Extract the (x, y) coordinate from the center of the cell holding the provided text.  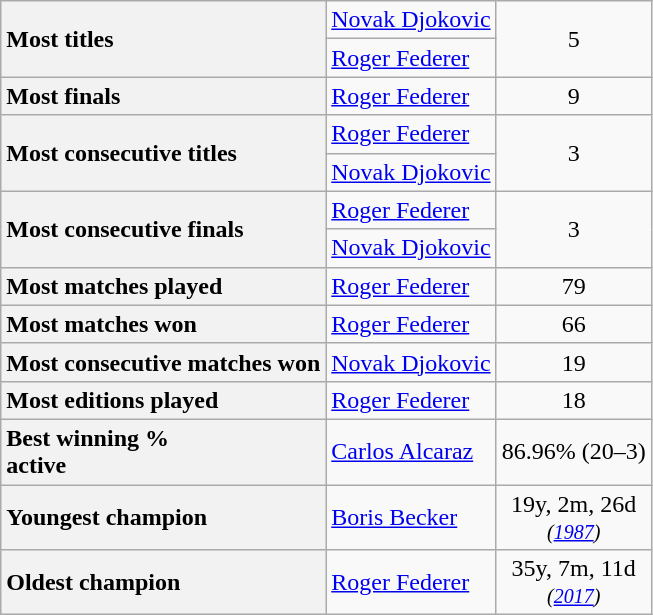
19y, 2m, 26d(1987) (574, 516)
5 (574, 39)
Most consecutive matches won (164, 362)
86.96% (20–3) (574, 452)
35y, 7m, 11d(2017) (574, 582)
19 (574, 362)
Oldest champion (164, 582)
Most finals (164, 96)
Most consecutive titles (164, 153)
Boris Becker (411, 516)
66 (574, 324)
Carlos Alcaraz (411, 452)
9 (574, 96)
Best winning %active (164, 452)
Youngest champion (164, 516)
Most matches won (164, 324)
18 (574, 400)
Most editions played (164, 400)
79 (574, 286)
Most matches played (164, 286)
Most titles (164, 39)
Most consecutive finals (164, 229)
